Return the [x, y] coordinate for the center point of the cell that contains the specified text.  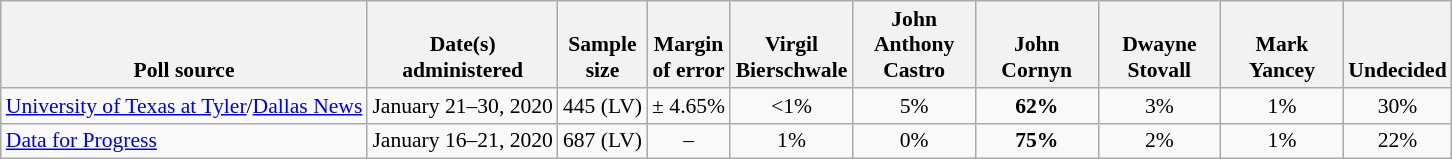
January 16–21, 2020 [462, 141]
VirgilBierschwale [792, 44]
75% [1036, 141]
± 4.65% [688, 106]
0% [914, 141]
University of Texas at Tyler/Dallas News [184, 106]
Samplesize [602, 44]
Undecided [1397, 44]
JohnCornyn [1036, 44]
3% [1160, 106]
January 21–30, 2020 [462, 106]
Marginof error [688, 44]
62% [1036, 106]
JohnAnthonyCastro [914, 44]
30% [1397, 106]
DwayneStovall [1160, 44]
<1% [792, 106]
2% [1160, 141]
Data for Progress [184, 141]
445 (LV) [602, 106]
– [688, 141]
687 (LV) [602, 141]
22% [1397, 141]
5% [914, 106]
MarkYancey [1282, 44]
Poll source [184, 44]
Date(s)administered [462, 44]
